Identify which cell holds the provided text, then report its [x, y] central coordinate. 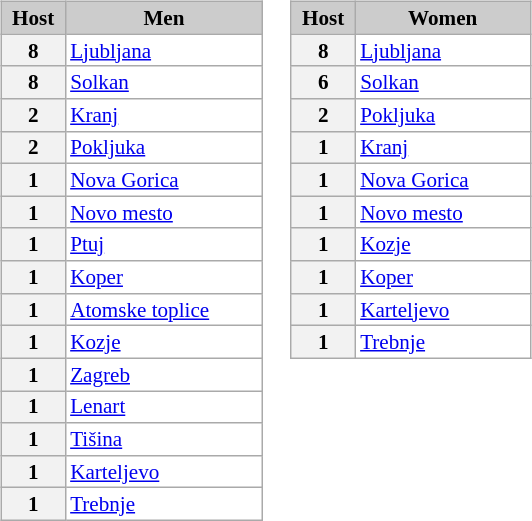
Zagreb [164, 374]
6 [323, 82]
Women [442, 17]
Tišina [164, 439]
Men [164, 17]
Lenart [164, 407]
Atomske toplice [164, 309]
Ptuj [164, 244]
